For the text-containing cell, return its midpoint in (X, Y) coordinate format. 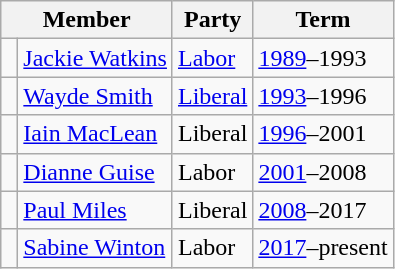
Paul Miles (96, 210)
Iain MacLean (96, 134)
2008–2017 (323, 210)
Wayde Smith (96, 96)
Sabine Winton (96, 248)
1996–2001 (323, 134)
1993–1996 (323, 96)
2017–present (323, 248)
Term (323, 20)
Party (212, 20)
Member (87, 20)
2001–2008 (323, 172)
Jackie Watkins (96, 58)
1989–1993 (323, 58)
Dianne Guise (96, 172)
